Locate the cell with the specified text and output its [x, y] center coordinate. 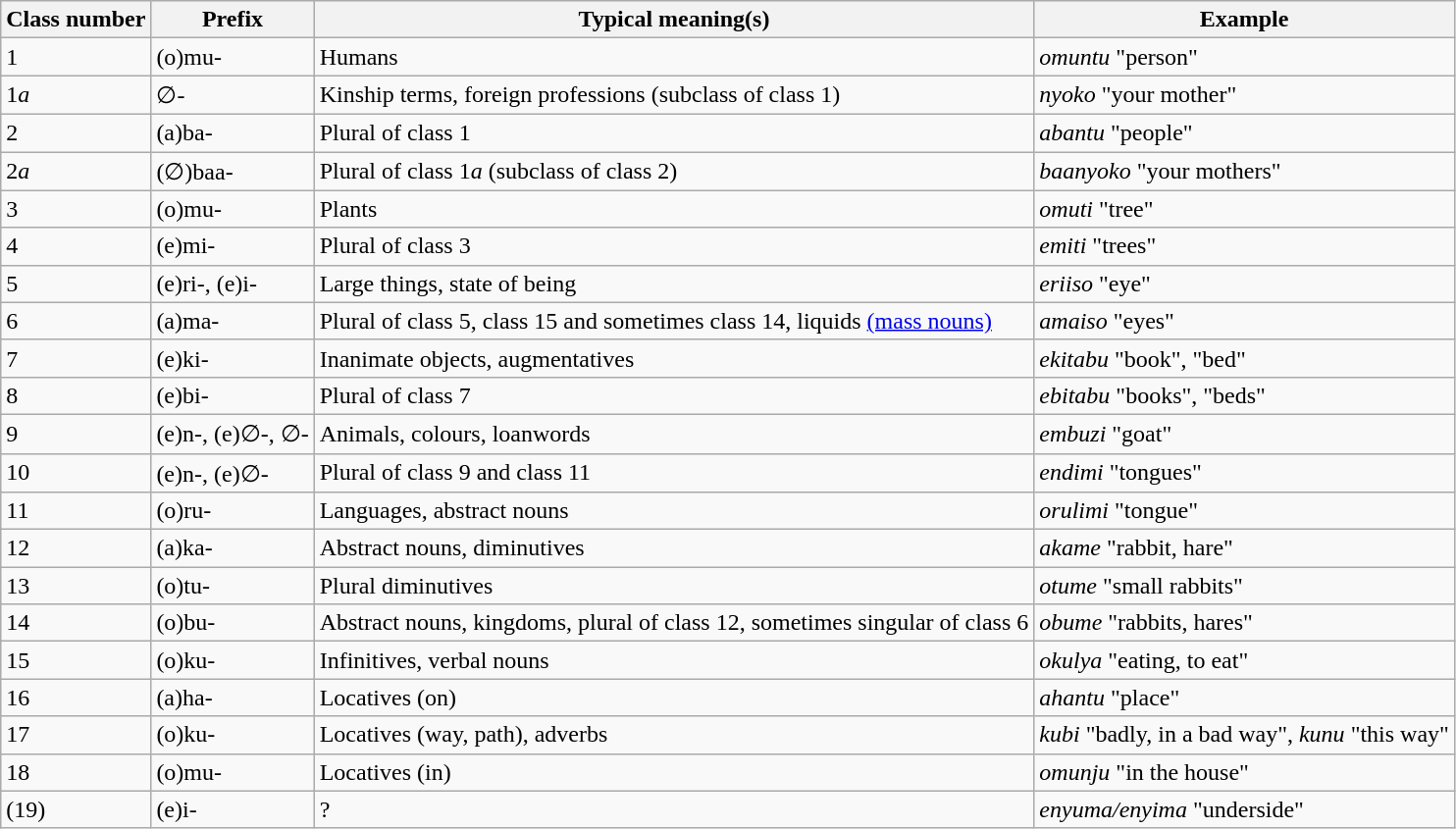
Languages, abstract nouns [674, 511]
Abstract nouns, kingdoms, plural of class 12, sometimes singular of class 6 [674, 623]
(a)ka- [233, 548]
ekitabu "book", "bed" [1244, 358]
amaiso "eyes" [1244, 321]
emiti "trees" [1244, 246]
18 [77, 772]
omuti "tree" [1244, 209]
2 [77, 132]
∅- [233, 95]
Plural diminutives [674, 586]
Locatives (way, path), adverbs [674, 735]
obume "rabbits, hares" [1244, 623]
enyuma/enyima "underside" [1244, 809]
ahantu "place" [1244, 698]
akame "rabbit, hare" [1244, 548]
1a [77, 95]
(a)ma- [233, 321]
Inanimate objects, augmentatives [674, 358]
(∅)baa- [233, 171]
(e)n-, (e)∅- [233, 473]
? [674, 809]
Humans [674, 57]
(19) [77, 809]
(a)ba- [233, 132]
baanyoko "your mothers" [1244, 171]
(e)ri-, (e)i- [233, 284]
orulimi "tongue" [1244, 511]
(e)bi- [233, 395]
(o)ru- [233, 511]
12 [77, 548]
4 [77, 246]
Plural of class 1a (subclass of class 2) [674, 171]
1 [77, 57]
6 [77, 321]
10 [77, 473]
nyoko "your mother" [1244, 95]
Large things, state of being [674, 284]
okulya "eating, to eat" [1244, 660]
kubi "badly, in a bad way", kunu "this way" [1244, 735]
2a [77, 171]
Plural of class 7 [674, 395]
(e)mi- [233, 246]
14 [77, 623]
Animals, colours, loanwords [674, 434]
9 [77, 434]
7 [77, 358]
Infinitives, verbal nouns [674, 660]
Prefix [233, 20]
15 [77, 660]
Plural of class 1 [674, 132]
13 [77, 586]
Plural of class 5, class 15 and sometimes class 14, liquids (mass nouns) [674, 321]
omunju "in the house" [1244, 772]
Locatives (on) [674, 698]
otume "small rabbits" [1244, 586]
8 [77, 395]
abantu "people" [1244, 132]
Plural of class 3 [674, 246]
omuntu "person" [1244, 57]
(e)n-, (e)∅-, ∅- [233, 434]
ebitabu "books", "beds" [1244, 395]
embuzi "goat" [1244, 434]
5 [77, 284]
(o)tu- [233, 586]
16 [77, 698]
Plural of class 9 and class 11 [674, 473]
(e)i- [233, 809]
Example [1244, 20]
17 [77, 735]
Typical meaning(s) [674, 20]
Abstract nouns, diminutives [674, 548]
3 [77, 209]
endimi "tongues" [1244, 473]
11 [77, 511]
(a)ha- [233, 698]
eriiso "eye" [1244, 284]
Plants [674, 209]
Kinship terms, foreign professions (subclass of class 1) [674, 95]
Locatives (in) [674, 772]
(o)bu- [233, 623]
Class number [77, 20]
(e)ki- [233, 358]
